Find where the given text appears and provide that cell's center as (x, y) coordinate. 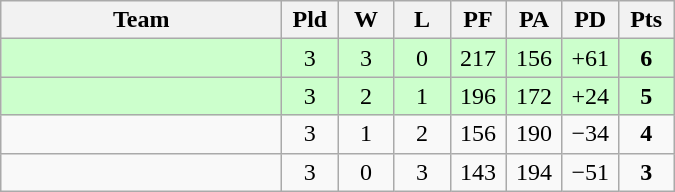
190 (534, 134)
W (366, 20)
+61 (590, 58)
196 (478, 96)
Team (142, 20)
217 (478, 58)
−34 (590, 134)
Pts (646, 20)
PA (534, 20)
5 (646, 96)
194 (534, 172)
143 (478, 172)
172 (534, 96)
PD (590, 20)
+24 (590, 96)
−51 (590, 172)
L (422, 20)
6 (646, 58)
4 (646, 134)
Pld (310, 20)
PF (478, 20)
